Search for the cell housing the specified text and yield its [x, y] center coordinate. 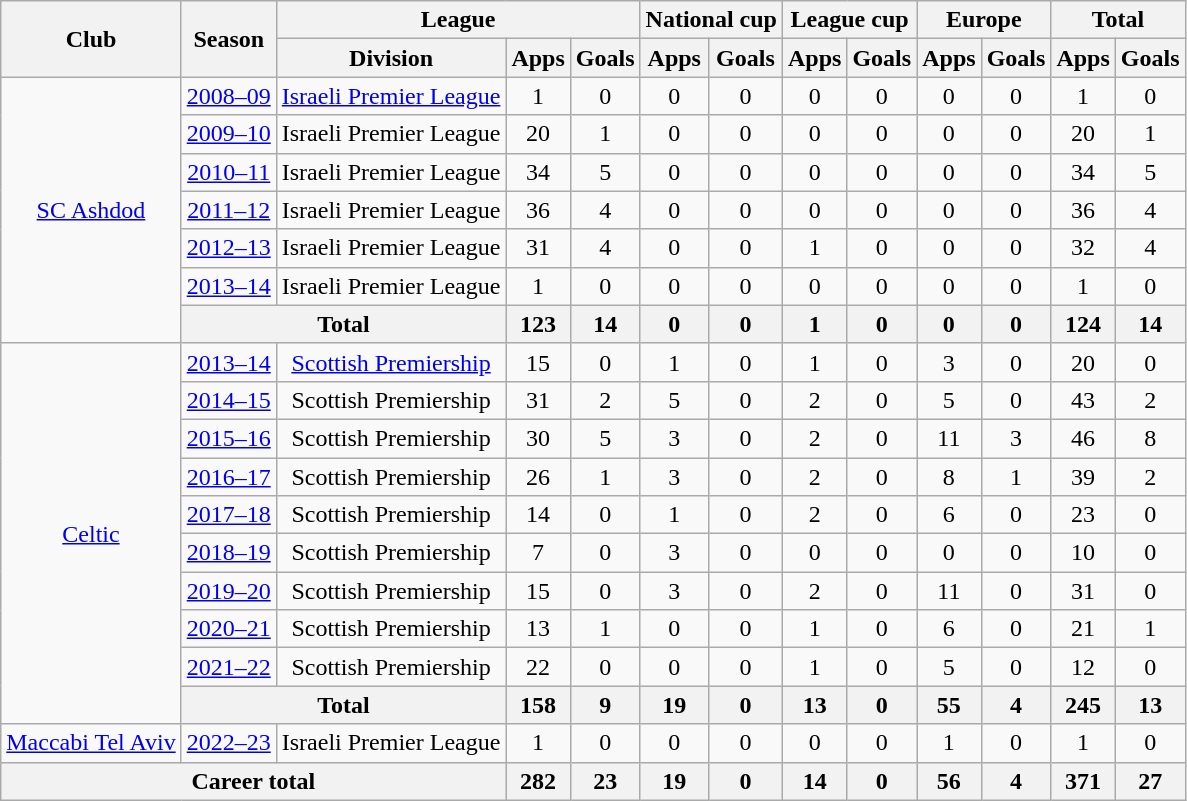
2019–20 [228, 591]
Season [228, 39]
Career total [254, 781]
2012–13 [228, 248]
Club [91, 39]
2021–22 [228, 667]
SC Ashdod [91, 210]
21 [1083, 629]
22 [538, 667]
League [458, 20]
43 [1083, 400]
26 [538, 477]
2020–21 [228, 629]
12 [1083, 667]
2017–18 [228, 515]
2010–11 [228, 172]
55 [949, 705]
Division [391, 58]
2011–12 [228, 210]
123 [538, 324]
2022–23 [228, 743]
Celtic [91, 534]
30 [538, 438]
7 [538, 553]
2009–10 [228, 134]
National cup [711, 20]
46 [1083, 438]
158 [538, 705]
39 [1083, 477]
2018–19 [228, 553]
124 [1083, 324]
2014–15 [228, 400]
Europe [984, 20]
371 [1083, 781]
27 [1150, 781]
2016–17 [228, 477]
2015–16 [228, 438]
32 [1083, 248]
9 [605, 705]
10 [1083, 553]
282 [538, 781]
245 [1083, 705]
56 [949, 781]
Maccabi Tel Aviv [91, 743]
League cup [849, 20]
2008–09 [228, 96]
